Return the (X, Y) coordinate for the center point of the cell that contains the specified text.  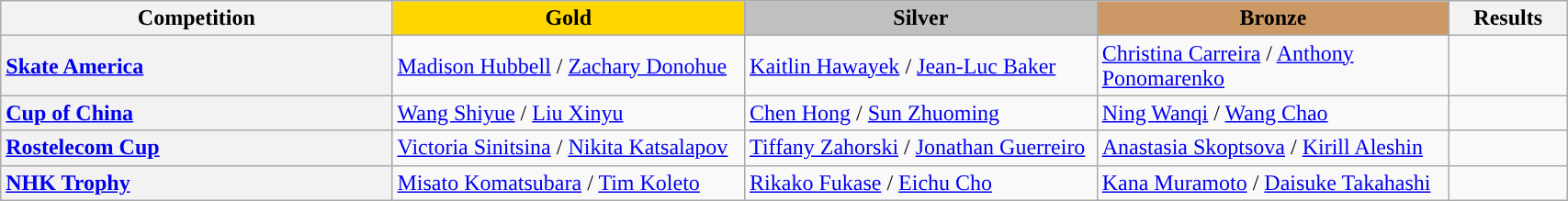
Ning Wanqi / Wang Chao (1273, 113)
Competition (197, 18)
Results (1508, 18)
Chen Hong / Sun Zhuoming (921, 113)
Bronze (1273, 18)
Skate America (197, 66)
Rikako Fukase / Eichu Cho (921, 183)
Kaitlin Hawayek / Jean-Luc Baker (921, 66)
Kana Muramoto / Daisuke Takahashi (1273, 183)
Cup of China (197, 113)
Wang Shiyue / Liu Xinyu (569, 113)
Anastasia Skoptsova / Kirill Aleshin (1273, 148)
Madison Hubbell / Zachary Donohue (569, 66)
Misato Komatsubara / Tim Koleto (569, 183)
Victoria Sinitsina / Nikita Katsalapov (569, 148)
NHK Trophy (197, 183)
Gold (569, 18)
Silver (921, 18)
Christina Carreira / Anthony Ponomarenko (1273, 66)
Rostelecom Cup (197, 148)
Tiffany Zahorski / Jonathan Guerreiro (921, 148)
